Determine the [x, y] coordinate at the center of the cell enclosing the given text.  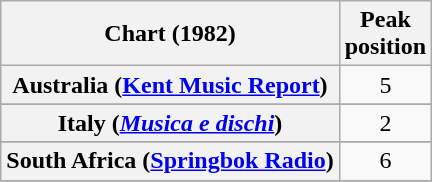
6 [385, 161]
Chart (1982) [170, 34]
2 [385, 123]
Peakposition [385, 34]
South Africa (Springbok Radio) [170, 161]
5 [385, 85]
Australia (Kent Music Report) [170, 85]
Italy (Musica e dischi) [170, 123]
